Detect which cell encompasses the target text, then output its (x, y) center coordinate. 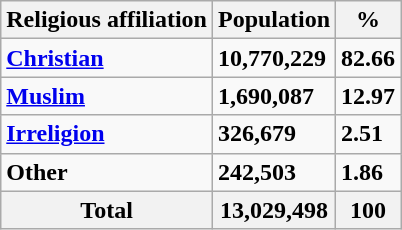
13,029,498 (274, 210)
12.97 (368, 96)
10,770,229 (274, 58)
Irreligion (107, 134)
Total (107, 210)
1.86 (368, 172)
82.66 (368, 58)
326,679 (274, 134)
1,690,087 (274, 96)
242,503 (274, 172)
2.51 (368, 134)
Population (274, 20)
Muslim (107, 96)
Other (107, 172)
% (368, 20)
Religious affiliation (107, 20)
Christian (107, 58)
100 (368, 210)
